Pinpoint the cell where the given text exists, returning its [X, Y] midpoint coordinate. 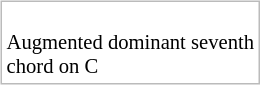
Augmented dominant seventhchord on C [130, 44]
